Pinpoint the cell where the given text exists, returning its (x, y) midpoint coordinate. 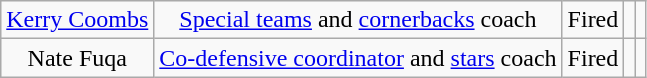
Nate Fuqa (78, 58)
Co-defensive coordinator and stars coach (358, 58)
Kerry Coombs (78, 20)
Special teams and cornerbacks coach (358, 20)
